Capture the cell that displays the provided text and extract its (X, Y) central coordinate. 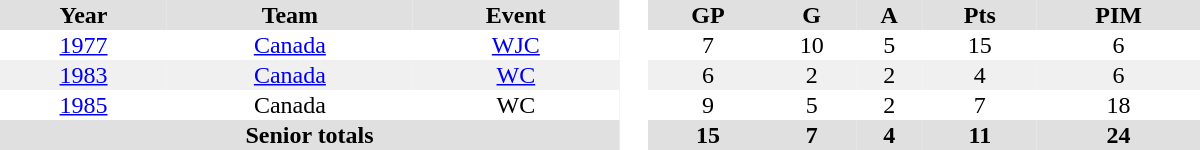
PIM (1118, 15)
A (890, 15)
GP (708, 15)
Senior totals (310, 135)
Team (290, 15)
24 (1118, 135)
1985 (84, 105)
11 (980, 135)
1983 (84, 75)
1977 (84, 45)
WJC (516, 45)
Pts (980, 15)
10 (811, 45)
9 (708, 105)
Year (84, 15)
G (811, 15)
Event (516, 15)
18 (1118, 105)
